Search for the cell housing the specified text and yield its (X, Y) center coordinate. 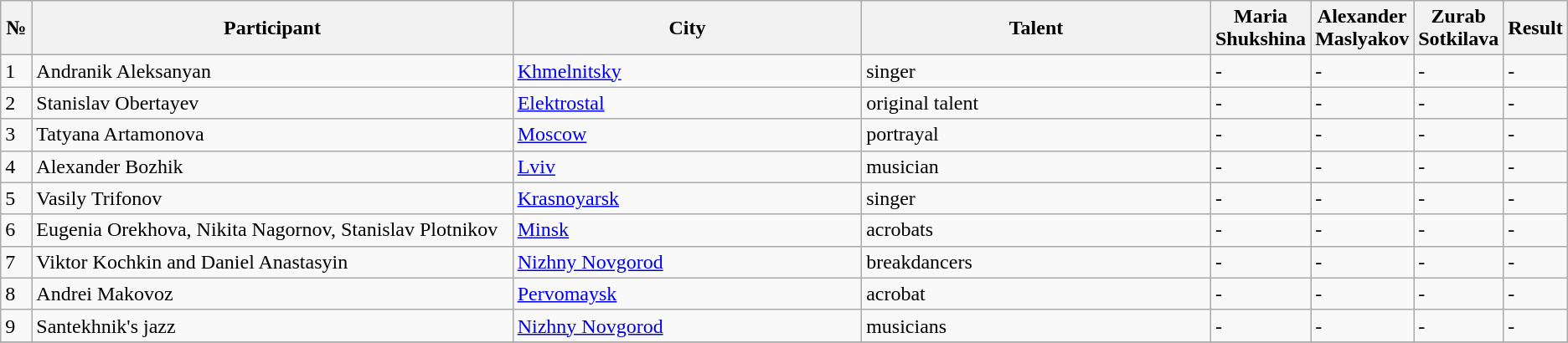
Lviv (687, 166)
6 (17, 230)
City (687, 28)
musician (1037, 166)
№ (17, 28)
Eugenia Orekhova, Nikita Nagornov, Stanislav Plotnikov (272, 230)
original talent (1037, 103)
Andranik Aleksanyan (272, 71)
5 (17, 198)
1 (17, 71)
acrobat (1037, 294)
Elektrostal (687, 103)
acrobats (1037, 230)
Viktor Kochkin and Daniel Anastasyin (272, 262)
breakdancers (1037, 262)
Krasnoyarsk (687, 198)
8 (17, 294)
Khmelnitsky (687, 71)
Result (1535, 28)
2 (17, 103)
Alexander Bozhik (272, 166)
Santekhnik's jazz (272, 325)
Pervomaysk (687, 294)
4 (17, 166)
Minsk (687, 230)
Vasily Trifonov (272, 198)
Stanislav Obertayev (272, 103)
9 (17, 325)
Maria Shukshina (1260, 28)
portrayal (1037, 135)
Talent (1037, 28)
Andrei Makovoz (272, 294)
Moscow (687, 135)
Zurab Sotkilava (1459, 28)
Tatyana Artamonova (272, 135)
7 (17, 262)
Alexander Maslyakov (1362, 28)
3 (17, 135)
Participant (272, 28)
musicians (1037, 325)
